For the text-containing cell, return its midpoint in (X, Y) coordinate format. 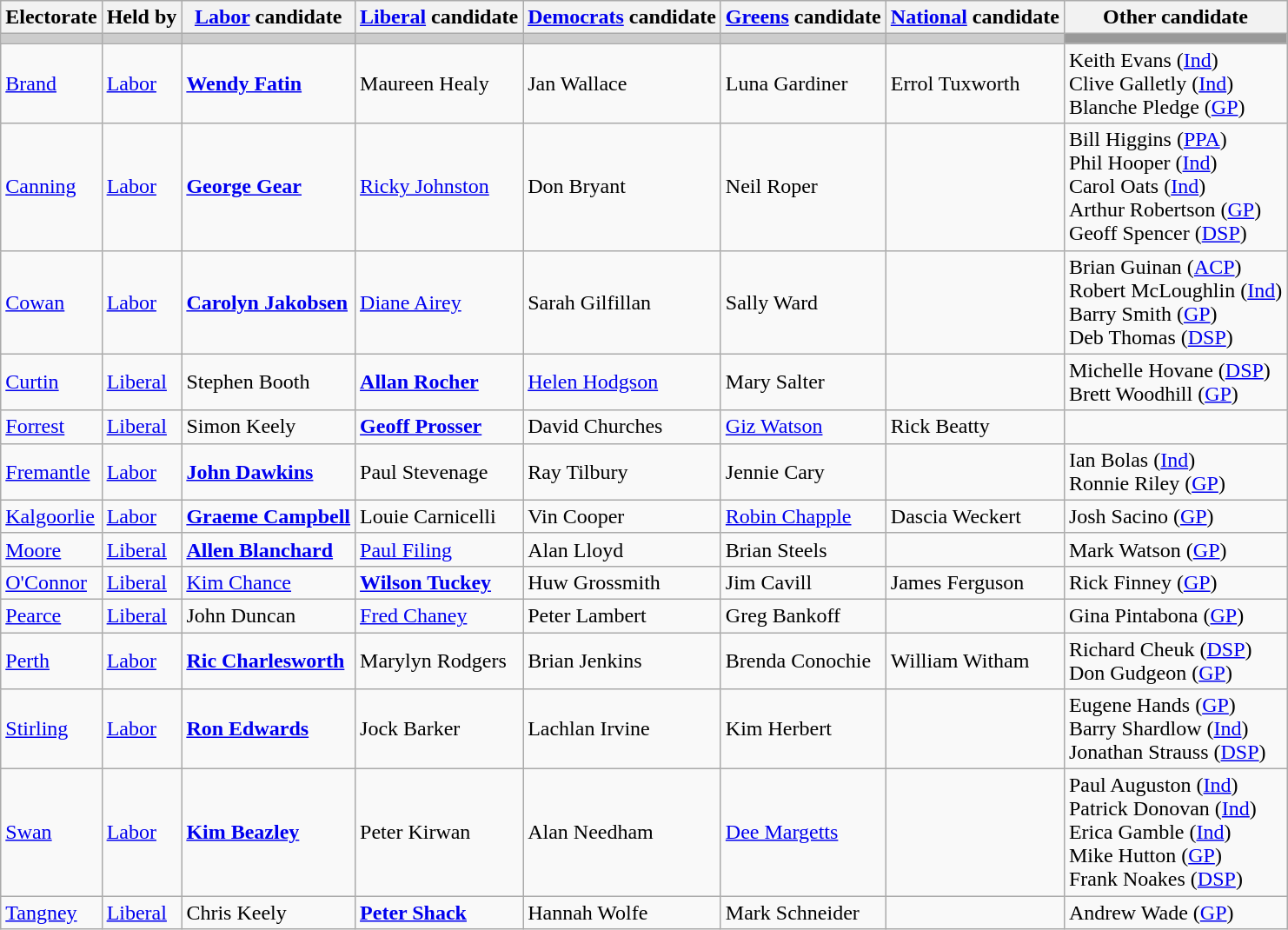
Swan (51, 833)
Ray Tilbury (622, 471)
Marylyn Rodgers (440, 661)
Fremantle (51, 471)
Brian Jenkins (622, 661)
Canning (51, 187)
Huw Grossmith (622, 582)
Hannah Wolfe (622, 913)
Kim Beazley (269, 833)
Tangney (51, 913)
Peter Shack (440, 913)
Rick Finney (GP) (1175, 582)
Pearce (51, 615)
O'Connor (51, 582)
Ric Charlesworth (269, 661)
Jennie Cary (803, 471)
Helen Hodgson (622, 382)
National candidate (975, 17)
Liberal candidate (440, 17)
Geoff Prosser (440, 427)
Peter Kirwan (440, 833)
Alan Needham (622, 833)
Ian Bolas (Ind)Ronnie Riley (GP) (1175, 471)
Ron Edwards (269, 729)
Moore (51, 549)
Dee Margetts (803, 833)
Chris Keely (269, 913)
Mark Schneider (803, 913)
Alan Lloyd (622, 549)
Bill Higgins (PPA)Phil Hooper (Ind)Carol Oats (Ind)Arthur Robertson (GP)Geoff Spencer (DSP) (1175, 187)
Brian Steels (803, 549)
Andrew Wade (GP) (1175, 913)
Cowan (51, 302)
Rick Beatty (975, 427)
Eugene Hands (GP)Barry Shardlow (Ind)Jonathan Strauss (DSP) (1175, 729)
Greens candidate (803, 17)
Other candidate (1175, 17)
Richard Cheuk (DSP)Don Gudgeon (GP) (1175, 661)
Allan Rocher (440, 382)
Wendy Fatin (269, 83)
Keith Evans (Ind)Clive Galletly (Ind)Blanche Pledge (GP) (1175, 83)
Democrats candidate (622, 17)
Paul Filing (440, 549)
Fred Chaney (440, 615)
Jim Cavill (803, 582)
Maureen Healy (440, 83)
Sarah Gilfillan (622, 302)
Graeme Campbell (269, 516)
Held by (142, 17)
Electorate (51, 17)
Louie Carnicelli (440, 516)
Kim Chance (269, 582)
Peter Lambert (622, 615)
Greg Bankoff (803, 615)
Diane Airey (440, 302)
Paul Auguston (Ind)Patrick Donovan (Ind)Erica Gamble (Ind)Mike Hutton (GP)Frank Noakes (DSP) (1175, 833)
Curtin (51, 382)
Simon Keely (269, 427)
Stephen Booth (269, 382)
Kalgoorlie (51, 516)
Gina Pintabona (GP) (1175, 615)
Brand (51, 83)
Mary Salter (803, 382)
Sally Ward (803, 302)
John Duncan (269, 615)
Ricky Johnston (440, 187)
Lachlan Irvine (622, 729)
Stirling (51, 729)
Forrest (51, 427)
Vin Cooper (622, 516)
Kim Herbert (803, 729)
William Witham (975, 661)
Brian Guinan (ACP)Robert McLoughlin (Ind)Barry Smith (GP)Deb Thomas (DSP) (1175, 302)
Robin Chapple (803, 516)
Paul Stevenage (440, 471)
George Gear (269, 187)
Don Bryant (622, 187)
Carolyn Jakobsen (269, 302)
Wilson Tuckey (440, 582)
Errol Tuxworth (975, 83)
Luna Gardiner (803, 83)
Dascia Weckert (975, 516)
Mark Watson (GP) (1175, 549)
John Dawkins (269, 471)
Neil Roper (803, 187)
Giz Watson (803, 427)
David Churches (622, 427)
Michelle Hovane (DSP)Brett Woodhill (GP) (1175, 382)
Allen Blanchard (269, 549)
Labor candidate (269, 17)
Brenda Conochie (803, 661)
Perth (51, 661)
Jock Barker (440, 729)
James Ferguson (975, 582)
Josh Sacino (GP) (1175, 516)
Jan Wallace (622, 83)
